For the text-containing cell, return its midpoint in (x, y) coordinate format. 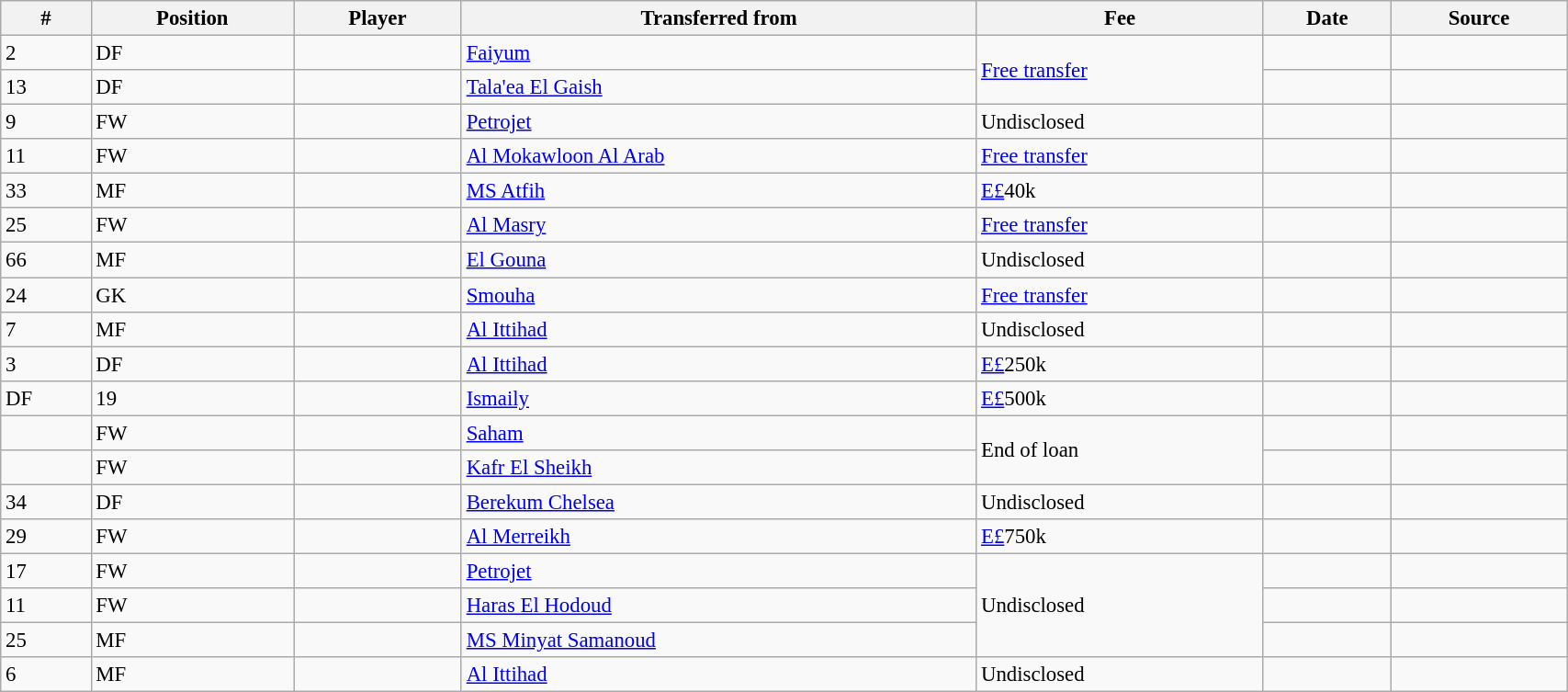
Date (1326, 18)
9 (46, 122)
6 (46, 675)
3 (46, 364)
Kafr El Sheikh (718, 468)
Smouha (718, 295)
Fee (1121, 18)
17 (46, 571)
End of loan (1121, 450)
MS Minyat Samanoud (718, 641)
Al Mokawloon Al Arab (718, 156)
2 (46, 53)
66 (46, 260)
Berekum Chelsea (718, 502)
Source (1479, 18)
Al Masry (718, 225)
7 (46, 329)
# (46, 18)
24 (46, 295)
29 (46, 537)
E£750k (1121, 537)
33 (46, 191)
34 (46, 502)
Faiyum (718, 53)
E£40k (1121, 191)
GK (192, 295)
Saham (718, 433)
Tala'ea El Gaish (718, 87)
El Gouna (718, 260)
13 (46, 87)
E£250k (1121, 364)
Ismaily (718, 398)
Haras El Hodoud (718, 606)
Position (192, 18)
E£500k (1121, 398)
MS Atfih (718, 191)
Al Merreikh (718, 537)
Transferred from (718, 18)
19 (192, 398)
Player (378, 18)
